From the cell containing the given text, extract its center point as (x, y) coordinate. 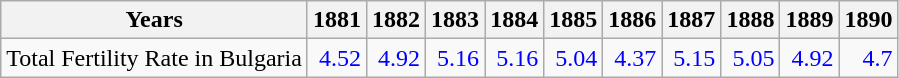
1882 (396, 20)
1886 (632, 20)
5.04 (574, 58)
1884 (514, 20)
5.15 (692, 58)
4.7 (868, 58)
1889 (810, 20)
1888 (750, 20)
4.52 (336, 58)
1883 (456, 20)
Total Fertility Rate in Bulgaria (154, 58)
1881 (336, 20)
4.37 (632, 58)
1890 (868, 20)
Years (154, 20)
5.05 (750, 58)
1885 (574, 20)
1887 (692, 20)
